Output the [X, Y] coordinate of the center of the cell containing the given text.  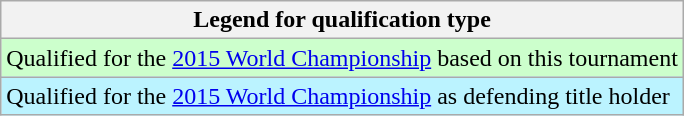
Qualified for the 2015 World Championship based on this tournament [342, 58]
Qualified for the 2015 World Championship as defending title holder [342, 96]
Legend for qualification type [342, 20]
